Pinpoint the cell where the given text exists, returning its (X, Y) midpoint coordinate. 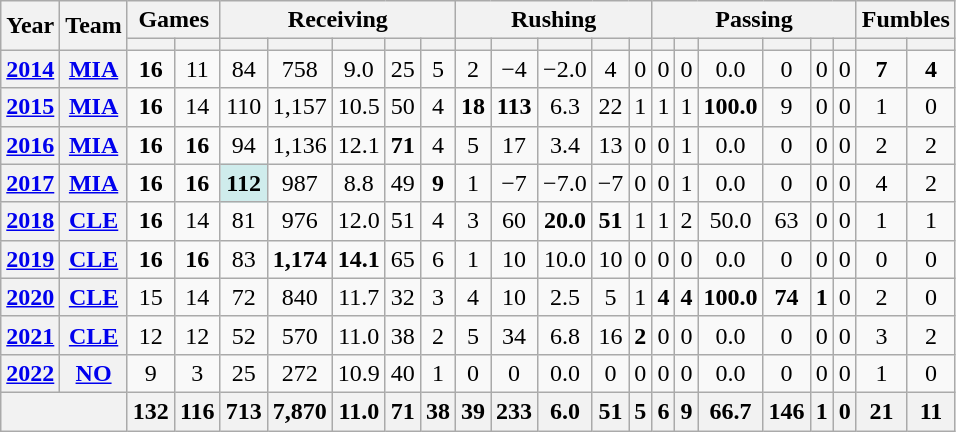
52 (244, 335)
840 (300, 297)
2014 (30, 69)
7,870 (300, 411)
Games (174, 20)
6.3 (566, 107)
40 (402, 373)
570 (300, 335)
2018 (30, 221)
113 (514, 107)
233 (514, 411)
2019 (30, 259)
2.5 (566, 297)
112 (244, 183)
987 (300, 183)
8.8 (358, 183)
34 (514, 335)
65 (402, 259)
18 (472, 107)
10.0 (566, 259)
21 (881, 411)
60 (514, 221)
39 (472, 411)
2020 (30, 297)
12.1 (358, 145)
32 (402, 297)
12.0 (358, 221)
272 (300, 373)
Passing (754, 20)
20.0 (566, 221)
Team (94, 26)
2017 (30, 183)
50.0 (730, 221)
Rushing (553, 20)
94 (244, 145)
2022 (30, 373)
116 (197, 411)
2021 (30, 335)
132 (150, 411)
9.0 (358, 69)
10.5 (358, 107)
22 (610, 107)
976 (300, 221)
11.7 (358, 297)
72 (244, 297)
1,157 (300, 107)
14.1 (358, 259)
81 (244, 221)
6.8 (566, 335)
713 (244, 411)
49 (402, 183)
−7.0 (566, 183)
15 (150, 297)
NO (94, 373)
63 (786, 221)
17 (514, 145)
146 (786, 411)
1,136 (300, 145)
66.7 (730, 411)
2015 (30, 107)
758 (300, 69)
Year (30, 26)
Fumbles (906, 20)
10.9 (358, 373)
110 (244, 107)
6.0 (566, 411)
1,174 (300, 259)
13 (610, 145)
84 (244, 69)
50 (402, 107)
−2.0 (566, 69)
2016 (30, 145)
7 (881, 69)
3.4 (566, 145)
Receiving (338, 20)
74 (786, 297)
83 (244, 259)
−4 (514, 69)
